Determine the [X, Y] coordinate at the center of the cell enclosing the given text.  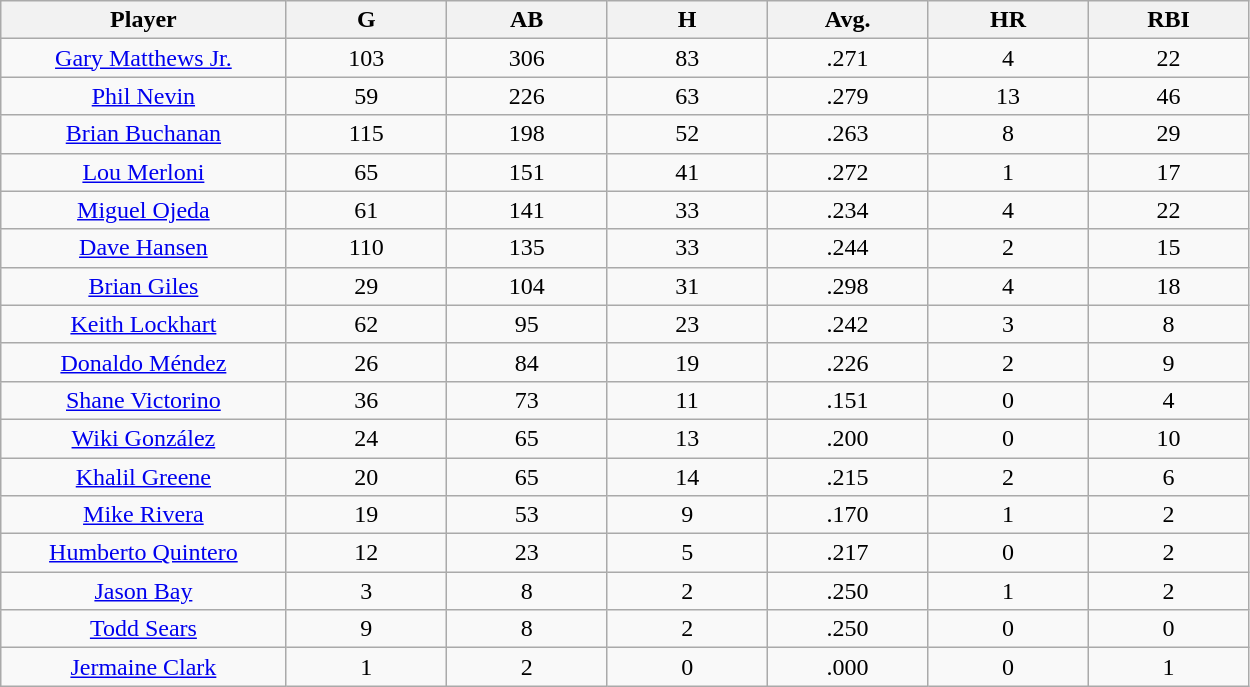
AB [526, 20]
63 [687, 96]
20 [366, 477]
G [366, 20]
14 [687, 477]
HR [1008, 20]
Wiki González [144, 438]
115 [366, 134]
.242 [847, 324]
.279 [847, 96]
.263 [847, 134]
.151 [847, 400]
H [687, 20]
Phil Nevin [144, 96]
Todd Sears [144, 629]
Avg. [847, 20]
Donaldo Méndez [144, 362]
Player [144, 20]
5 [687, 553]
Jermaine Clark [144, 667]
135 [526, 248]
Khalil Greene [144, 477]
Mike Rivera [144, 515]
46 [1168, 96]
18 [1168, 286]
Lou Merloni [144, 172]
110 [366, 248]
73 [526, 400]
.298 [847, 286]
Brian Giles [144, 286]
.272 [847, 172]
Keith Lockhart [144, 324]
31 [687, 286]
Humberto Quintero [144, 553]
226 [526, 96]
6 [1168, 477]
Gary Matthews Jr. [144, 58]
83 [687, 58]
61 [366, 210]
.244 [847, 248]
53 [526, 515]
103 [366, 58]
RBI [1168, 20]
24 [366, 438]
.226 [847, 362]
36 [366, 400]
52 [687, 134]
306 [526, 58]
.170 [847, 515]
Brian Buchanan [144, 134]
Jason Bay [144, 591]
95 [526, 324]
10 [1168, 438]
62 [366, 324]
17 [1168, 172]
12 [366, 553]
.215 [847, 477]
.217 [847, 553]
Miguel Ojeda [144, 210]
.200 [847, 438]
84 [526, 362]
151 [526, 172]
Dave Hansen [144, 248]
.234 [847, 210]
198 [526, 134]
59 [366, 96]
141 [526, 210]
Shane Victorino [144, 400]
26 [366, 362]
104 [526, 286]
.000 [847, 667]
11 [687, 400]
41 [687, 172]
.271 [847, 58]
15 [1168, 248]
